Identify which cell holds the provided text, then report its (X, Y) central coordinate. 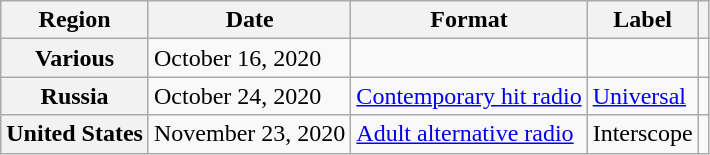
Various (75, 58)
Adult alternative radio (469, 134)
Interscope (642, 134)
Region (75, 20)
Date (249, 20)
October 24, 2020 (249, 96)
Universal (642, 96)
Format (469, 20)
Russia (75, 96)
Contemporary hit radio (469, 96)
United States (75, 134)
October 16, 2020 (249, 58)
Label (642, 20)
November 23, 2020 (249, 134)
